Pinpoint the cell where the given text exists, returning its [X, Y] midpoint coordinate. 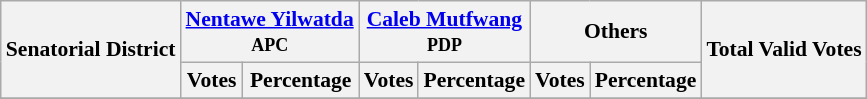
Caleb MutfwangPDP [444, 32]
Nentawe YilwatdaAPC [270, 32]
Total Valid Votes [784, 50]
Senatorial District [91, 50]
Others [616, 32]
